For the text-containing cell, return its midpoint in (x, y) coordinate format. 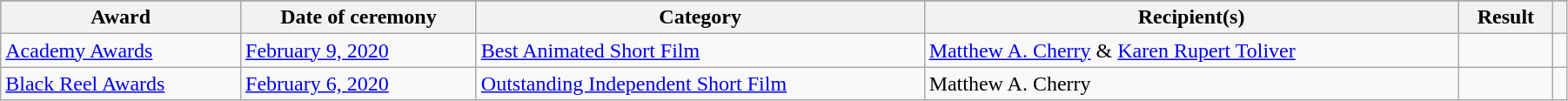
Date of ceremony (358, 17)
Category (700, 17)
Outstanding Independent Short Film (700, 84)
February 9, 2020 (358, 50)
Matthew A. Cherry & Karen Rupert Toliver (1191, 50)
Recipient(s) (1191, 17)
Result (1505, 17)
Black Reel Awards (121, 84)
Matthew A. Cherry (1191, 84)
Best Animated Short Film (700, 50)
Academy Awards (121, 50)
Award (121, 17)
February 6, 2020 (358, 84)
